Search for the cell housing the specified text and yield its (X, Y) center coordinate. 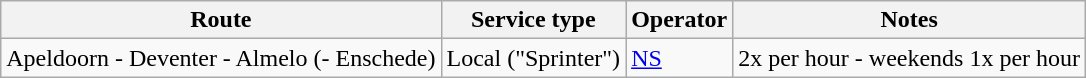
Local ("Sprinter") (534, 58)
Notes (910, 20)
2x per hour - weekends 1x per hour (910, 58)
Service type (534, 20)
Operator (680, 20)
NS (680, 58)
Route (221, 20)
Apeldoorn - Deventer - Almelo (- Enschede) (221, 58)
